Extract the (x, y) coordinate from the center of the cell holding the provided text.  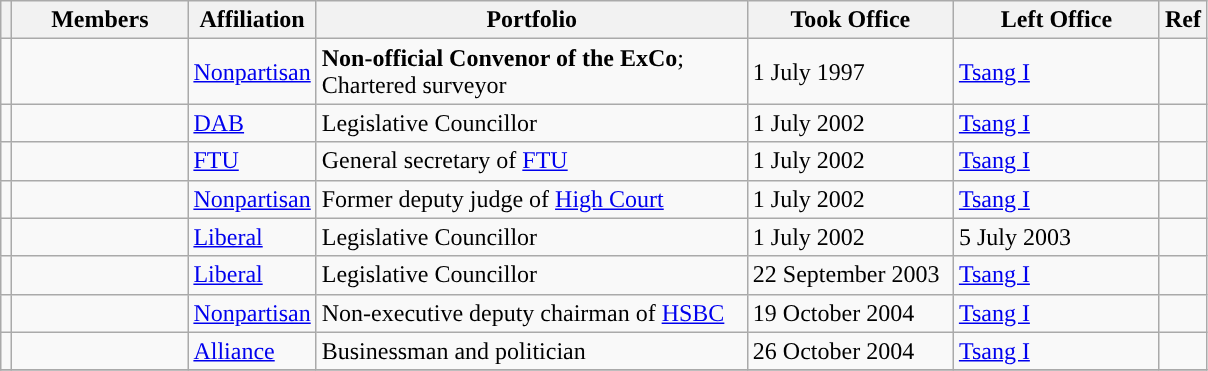
Left Office (1056, 20)
Affiliation (252, 20)
Businessman and politician (532, 351)
Alliance (252, 351)
22 September 2003 (850, 275)
Took Office (850, 20)
Former deputy judge of High Court (532, 199)
26 October 2004 (850, 351)
FTU (252, 161)
Portfolio (532, 20)
Non-official Convenor of the ExCo;Chartered surveyor (532, 72)
1 July 1997 (850, 72)
Ref (1182, 20)
5 July 2003 (1056, 237)
Non-executive deputy chairman of HSBC (532, 313)
19 October 2004 (850, 313)
DAB (252, 123)
Members (100, 20)
General secretary of FTU (532, 161)
